Extract the [x, y] coordinate from the center of the cell holding the provided text.  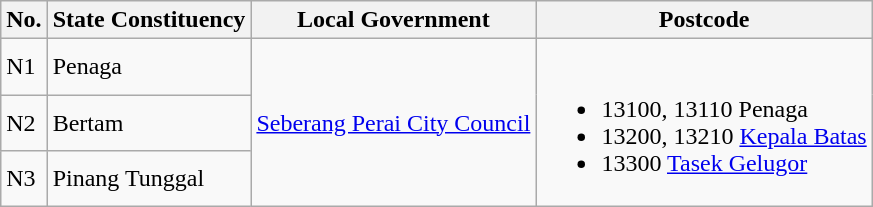
N2 [24, 122]
State Constituency [149, 20]
No. [24, 20]
Pinang Tunggal [149, 178]
Penaga [149, 67]
13100, 13110 Penaga13200, 13210 Kepala Batas13300 Tasek Gelugor [704, 122]
N3 [24, 178]
Postcode [704, 20]
N1 [24, 67]
Bertam [149, 122]
Seberang Perai City Council [394, 122]
Local Government [394, 20]
